Search for the cell housing the specified text and yield its [X, Y] center coordinate. 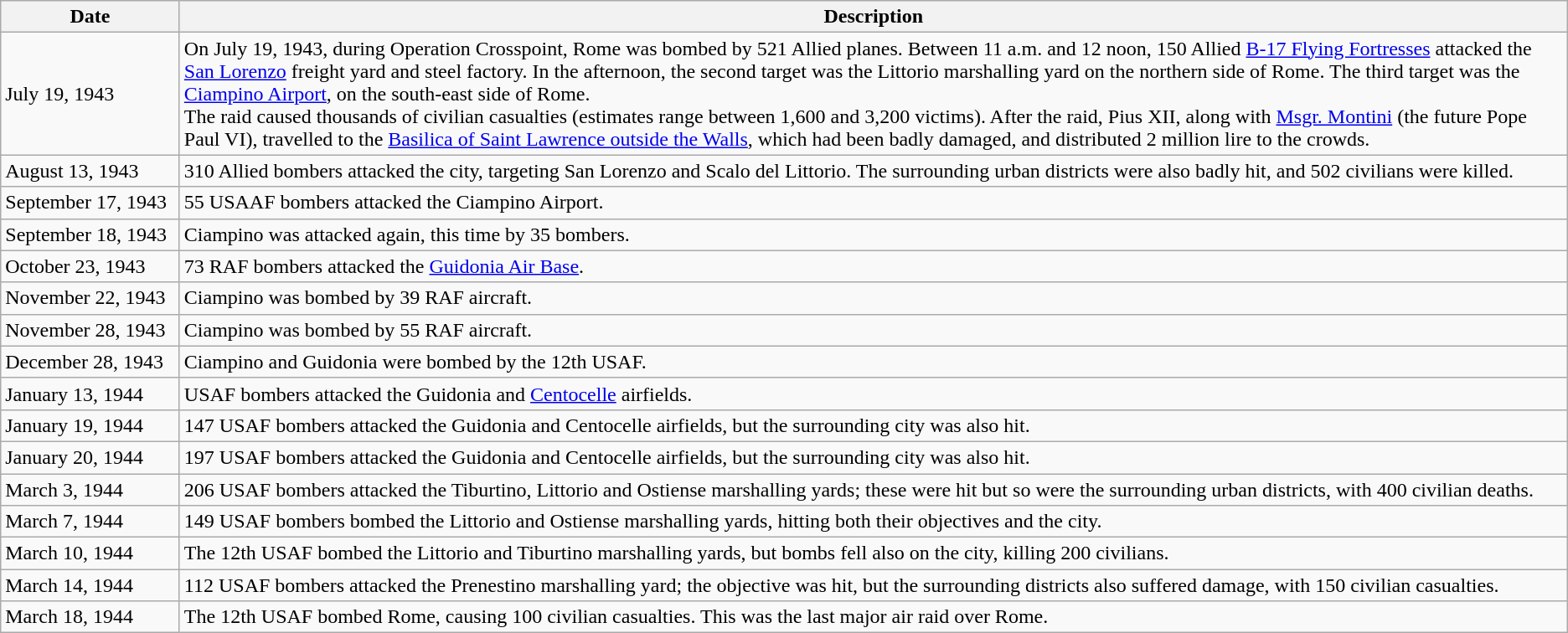
November 28, 1943 [90, 330]
October 23, 1943 [90, 266]
August 13, 1943 [90, 171]
November 22, 1943 [90, 298]
147 USAF bombers attacked the Guidonia and Centocelle airfields, but the surrounding city was also hit. [873, 425]
55 USAAF bombers attacked the Ciampino Airport. [873, 203]
January 13, 1944 [90, 394]
March 10, 1944 [90, 553]
197 USAF bombers attacked the Guidonia and Centocelle airfields, but the surrounding city was also hit. [873, 457]
The 12th USAF bombed the Littorio and Tiburtino marshalling yards, but bombs fell also on the city, killing 200 civilians. [873, 553]
September 17, 1943 [90, 203]
September 18, 1943 [90, 234]
July 19, 1943 [90, 94]
March 7, 1944 [90, 522]
March 14, 1944 [90, 585]
December 28, 1943 [90, 362]
The 12th USAF bombed Rome, causing 100 civilian casualties. This was the last major air raid over Rome. [873, 617]
March 3, 1944 [90, 490]
USAF bombers attacked the Guidonia and Centocelle airfields. [873, 394]
January 19, 1944 [90, 425]
Description [873, 17]
73 RAF bombers attacked the Guidonia Air Base. [873, 266]
Ciampino was bombed by 55 RAF aircraft. [873, 330]
March 18, 1944 [90, 617]
Ciampino and Guidonia were bombed by the 12th USAF. [873, 362]
January 20, 1944 [90, 457]
Ciampino was bombed by 39 RAF aircraft. [873, 298]
Date [90, 17]
149 USAF bombers bombed the Littorio and Ostiense marshalling yards, hitting both their objectives and the city. [873, 522]
Ciampino was attacked again, this time by 35 bombers. [873, 234]
